Find where the given text appears and provide that cell's center as [X, Y] coordinate. 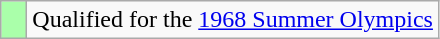
Qualified for the 1968 Summer Olympics [233, 20]
